Search for the cell housing the specified text and yield its [X, Y] center coordinate. 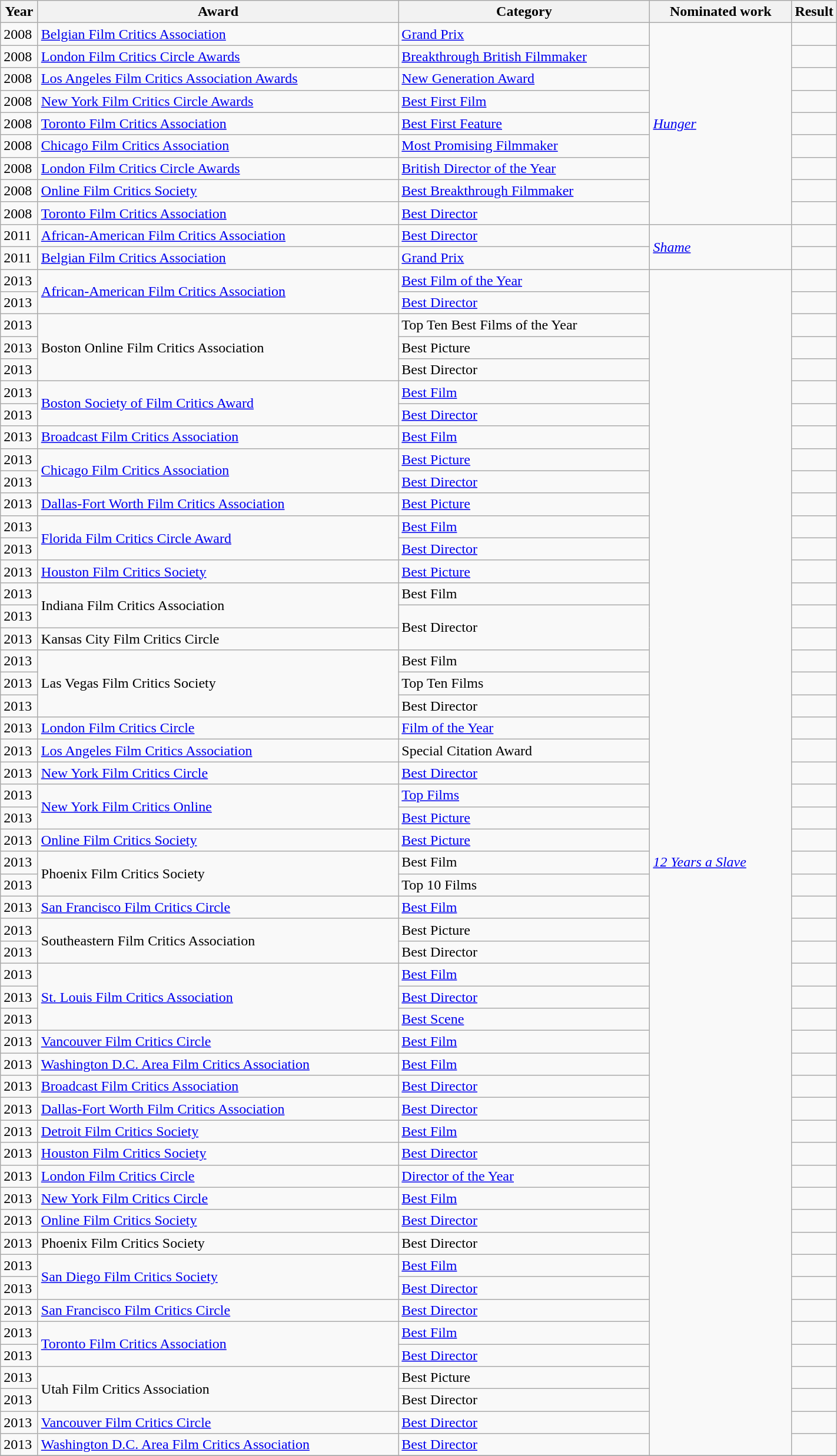
Utah Film Critics Association [218, 1389]
New York Film Critics Online [218, 807]
Breakthrough British Filmmaker [524, 56]
British Director of the Year [524, 168]
Detroit Film Critics Society [218, 1131]
Boston Online Film Critics Association [218, 348]
Result [814, 12]
Category [524, 12]
Best Scene [524, 1019]
Kansas City Film Critics Circle [218, 638]
Most Promising Filmmaker [524, 146]
Shame [720, 246]
Best First Feature [524, 124]
Award [218, 12]
Southeastern Film Critics Association [218, 941]
New York Film Critics Circle Awards [218, 101]
Top Ten Best Films of the Year [524, 325]
Top Ten Films [524, 684]
Hunger [720, 124]
Indiana Film Critics Association [218, 605]
Best First Film [524, 101]
Top Films [524, 795]
San Diego Film Critics Society [218, 1277]
New Generation Award [524, 79]
St. Louis Film Critics Association [218, 997]
Florida Film Critics Circle Award [218, 538]
Los Angeles Film Critics Association Awards [218, 79]
Boston Society of Film Critics Award [218, 404]
Best Film of the Year [524, 281]
Las Vegas Film Critics Society [218, 684]
Best Breakthrough Filmmaker [524, 191]
Director of the Year [524, 1176]
Special Citation Award [524, 751]
Nominated work [720, 12]
Film of the Year [524, 728]
Los Angeles Film Critics Association [218, 751]
Top 10 Films [524, 885]
Year [19, 12]
12 Years a Slave [720, 862]
